Determine the (x, y) coordinate at the center of the cell enclosing the given text.  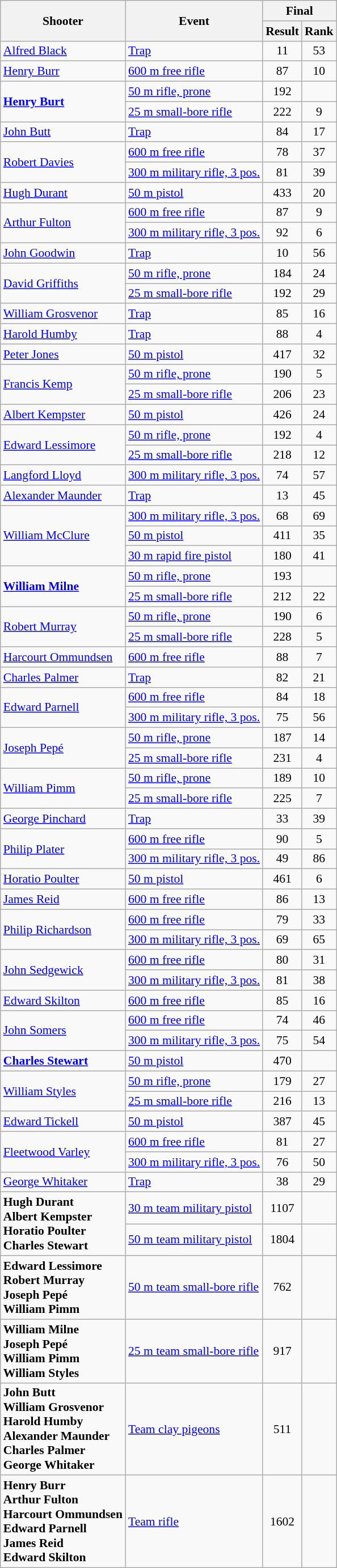
Henry Burr (63, 71)
Edward Parnell (63, 707)
417 (283, 354)
218 (283, 455)
William Styles (63, 1091)
50 m team small-bore rifle (194, 1287)
Charles Stewart (63, 1061)
Philip Richardson (63, 930)
35 (319, 536)
John Sedgewick (63, 971)
William Pimm (63, 788)
William Milne (63, 586)
92 (283, 233)
79 (283, 919)
22 (319, 596)
212 (283, 596)
46 (319, 1020)
461 (283, 879)
David Griffiths (63, 283)
Alexander Maunder (63, 495)
Edward Lessimore (63, 444)
37 (319, 152)
Philip Plater (63, 849)
41 (319, 556)
William Grosvenor (63, 314)
65 (319, 940)
216 (283, 1101)
184 (283, 273)
25 m team small-bore rifle (194, 1351)
Henry Burr Arthur Fulton Harcourt Ommundsen Edward Parnell James Reid Edward Skilton (63, 1522)
John Butt William Grosvenor Harold Humby Alexander Maunder Charles Palmer George Whitaker (63, 1429)
82 (283, 677)
17 (319, 132)
William McClure (63, 536)
32 (319, 354)
206 (283, 395)
Edward Tickell (63, 1122)
470 (283, 1061)
Alfred Black (63, 51)
James Reid (63, 900)
21 (319, 677)
Fleetwood Varley (63, 1152)
Peter Jones (63, 354)
189 (283, 778)
Edward Lessimore Robert Murray Joseph Pepé William Pimm (63, 1287)
387 (283, 1122)
Joseph Pepé (63, 748)
53 (319, 51)
57 (319, 476)
50 (319, 1162)
Horatio Poulter (63, 879)
Result (283, 31)
68 (283, 516)
20 (319, 193)
31 (319, 960)
193 (283, 577)
John Somers (63, 1031)
917 (283, 1351)
Albert Kempster (63, 415)
Robert Davies (63, 162)
179 (283, 1081)
1107 (283, 1208)
William Milne Joseph Pepé William Pimm William Styles (63, 1351)
762 (283, 1287)
180 (283, 556)
Team clay pigeons (194, 1429)
30 m team military pistol (194, 1208)
Edward Skilton (63, 1001)
90 (283, 839)
Hugh Durant Albert Kempster Horatio Poulter Charles Stewart (63, 1224)
187 (283, 738)
12 (319, 455)
222 (283, 112)
225 (283, 799)
14 (319, 738)
78 (283, 152)
76 (283, 1162)
Francis Kemp (63, 384)
George Whitaker (63, 1182)
Henry Burt (63, 102)
Rank (319, 31)
Arthur Fulton (63, 222)
Charles Palmer (63, 677)
1804 (283, 1240)
50 m team military pistol (194, 1240)
Hugh Durant (63, 193)
18 (319, 697)
Shooter (63, 20)
80 (283, 960)
Harcourt Ommundsen (63, 657)
John Butt (63, 132)
54 (319, 1041)
511 (283, 1429)
49 (283, 859)
Event (194, 20)
1602 (283, 1522)
228 (283, 637)
Team rifle (194, 1522)
231 (283, 758)
Harold Humby (63, 334)
Final (300, 11)
Robert Murray (63, 627)
433 (283, 193)
23 (319, 395)
11 (283, 51)
411 (283, 536)
John Goodwin (63, 253)
George Pinchard (63, 819)
426 (283, 415)
30 m rapid fire pistol (194, 556)
Langford Lloyd (63, 476)
